Return (X, Y) of the center of cell containing provided text 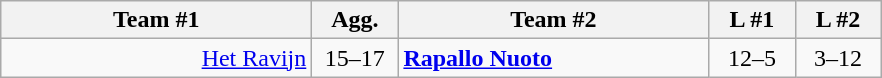
L #2 (838, 20)
Team #1 (156, 20)
Agg. (355, 20)
15–17 (355, 58)
3–12 (838, 58)
Rapallo Nuoto (554, 58)
Team #2 (554, 20)
L #1 (752, 20)
12–5 (752, 58)
Het Ravijn (156, 58)
